Capture the cell that displays the provided text and extract its (X, Y) central coordinate. 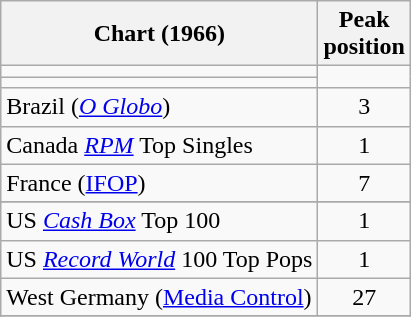
7 (364, 183)
US Record World 100 Top Pops (160, 259)
Chart (1966) (160, 34)
27 (364, 297)
France (IFOP) (160, 183)
Canada RPM Top Singles (160, 145)
West Germany (Media Control) (160, 297)
3 (364, 107)
Peakposition (364, 34)
Brazil (O Globo) (160, 107)
US Cash Box Top 100 (160, 221)
